Locate the cell with the specified text and output its [X, Y] center coordinate. 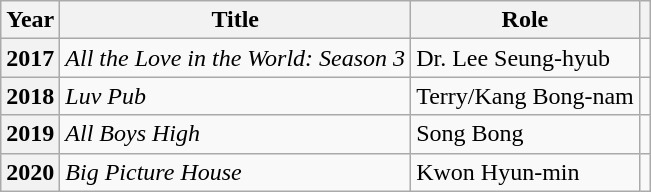
2020 [30, 172]
Role [526, 20]
Luv Pub [236, 96]
Terry/Kang Bong-nam [526, 96]
All Boys High [236, 134]
2018 [30, 96]
Song Bong [526, 134]
Year [30, 20]
2019 [30, 134]
Title [236, 20]
Kwon Hyun-min [526, 172]
Big Picture House [236, 172]
All the Love in the World: Season 3 [236, 58]
2017 [30, 58]
Dr. Lee Seung-hyub [526, 58]
